Scan for the cell matching the given text and deliver its (X, Y) coordinate at center. 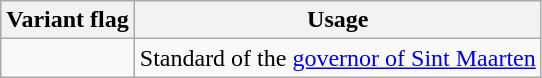
Standard of the governor of Sint Maarten (338, 58)
Usage (338, 20)
Variant flag (68, 20)
